Provide the [X, Y] coordinate of the cell's center where the given text is located.  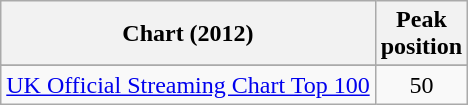
UK Official Streaming Chart Top 100 [188, 85]
Chart (2012) [188, 34]
50 [421, 85]
Peakposition [421, 34]
